Capture the cell that displays the provided text and extract its (X, Y) central coordinate. 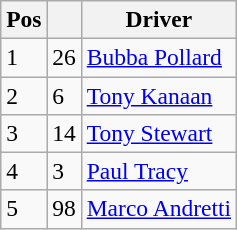
Paul Tracy (158, 171)
98 (64, 209)
26 (64, 57)
14 (64, 133)
Pos (24, 19)
1 (24, 57)
Tony Kanaan (158, 95)
5 (24, 209)
Tony Stewart (158, 133)
Driver (158, 19)
Marco Andretti (158, 209)
4 (24, 171)
6 (64, 95)
2 (24, 95)
Bubba Pollard (158, 57)
